Return the [X, Y] coordinate for the center point of the cell that contains the specified text.  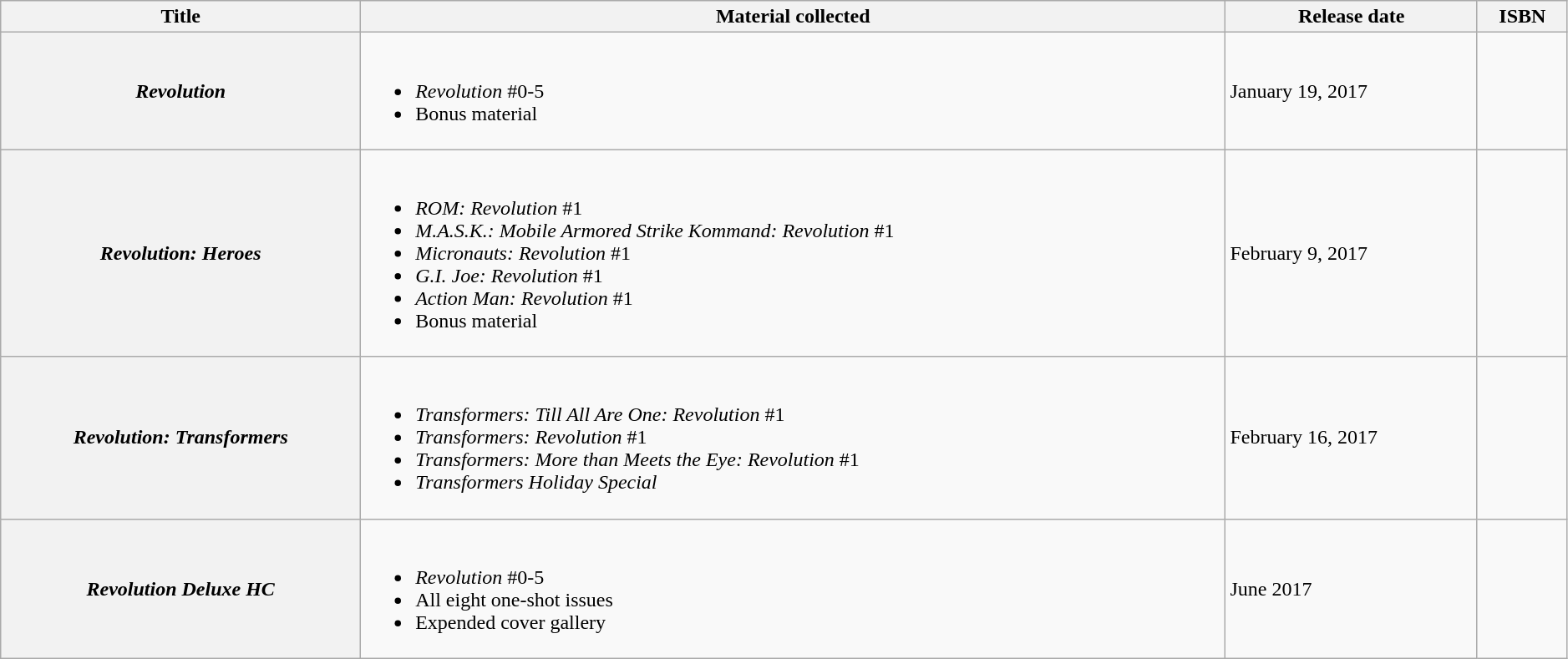
Revolution [180, 91]
Title [180, 17]
Release date [1352, 17]
February 9, 2017 [1352, 253]
Revolution #0-5Bonus material [794, 91]
February 16, 2017 [1352, 438]
ISBN [1522, 17]
Revolution Deluxe HC [180, 588]
June 2017 [1352, 588]
Revolution #0-5All eight one-shot issuesExpended cover gallery [794, 588]
Material collected [794, 17]
January 19, 2017 [1352, 91]
Revolution: Transformers [180, 438]
Revolution: Heroes [180, 253]
